Output the [x, y] coordinate of the center of the cell containing the given text.  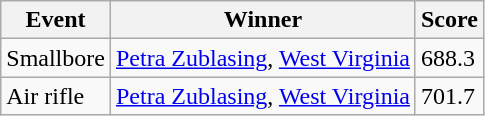
701.7 [449, 96]
Winner [262, 20]
688.3 [449, 58]
Event [56, 20]
Air rifle [56, 96]
Score [449, 20]
Smallbore [56, 58]
